For the text-containing cell, return its midpoint in [x, y] coordinate format. 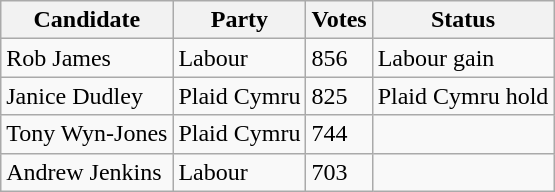
856 [339, 58]
Labour gain [463, 58]
Janice Dudley [87, 96]
Rob James [87, 58]
825 [339, 96]
703 [339, 172]
Party [240, 20]
Plaid Cymru hold [463, 96]
Status [463, 20]
Andrew Jenkins [87, 172]
Candidate [87, 20]
Votes [339, 20]
744 [339, 134]
Tony Wyn-Jones [87, 134]
